Capture the cell that displays the provided text and extract its (X, Y) central coordinate. 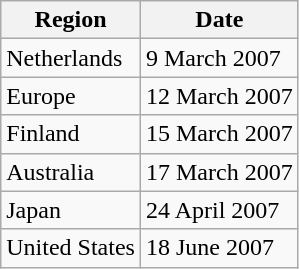
18 June 2007 (219, 248)
15 March 2007 (219, 134)
United States (71, 248)
Region (71, 20)
9 March 2007 (219, 58)
Australia (71, 172)
12 March 2007 (219, 96)
Japan (71, 210)
24 April 2007 (219, 210)
Netherlands (71, 58)
Finland (71, 134)
Date (219, 20)
Europe (71, 96)
17 March 2007 (219, 172)
